Find where the given text appears and provide that cell's center as [X, Y] coordinate. 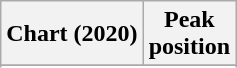
Chart (2020) [72, 34]
Peakposition [189, 34]
